Detect which cell encompasses the target text, then output its (X, Y) center coordinate. 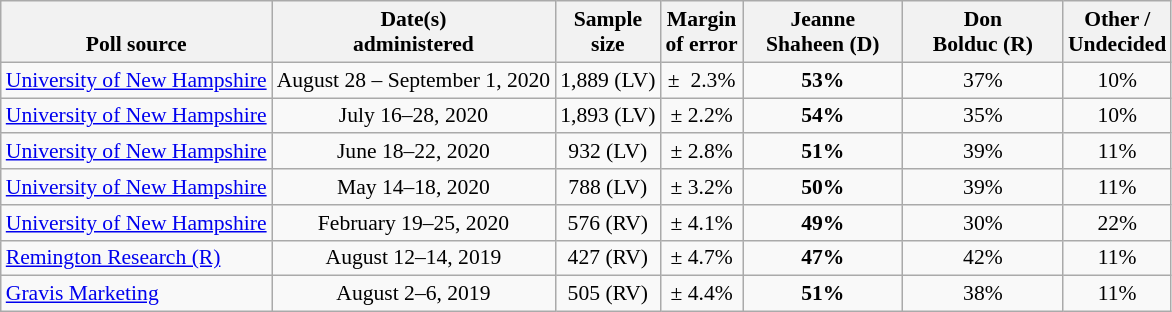
505 (RV) (608, 294)
August 2–6, 2019 (414, 294)
± 2.2% (701, 116)
Remington Research (R) (136, 258)
July 16–28, 2020 (414, 116)
± 3.2% (701, 187)
February 19–25, 2020 (414, 223)
788 (LV) (608, 187)
35% (983, 116)
Samplesize (608, 32)
38% (983, 294)
± 4.7% (701, 258)
DonBolduc (R) (983, 32)
47% (823, 258)
May 14–18, 2020 (414, 187)
37% (983, 80)
54% (823, 116)
1,893 (LV) (608, 116)
August 12–14, 2019 (414, 258)
53% (823, 80)
± 4.1% (701, 223)
427 (RV) (608, 258)
Marginof error (701, 32)
1,889 (LV) (608, 80)
30% (983, 223)
49% (823, 223)
Other /Undecided (1117, 32)
576 (RV) (608, 223)
Poll source (136, 32)
± 2.8% (701, 152)
Date(s)administered (414, 32)
June 18–22, 2020 (414, 152)
932 (LV) (608, 152)
± 2.3% (701, 80)
42% (983, 258)
50% (823, 187)
± 4.4% (701, 294)
Gravis Marketing (136, 294)
JeanneShaheen (D) (823, 32)
22% (1117, 223)
August 28 – September 1, 2020 (414, 80)
